Find where the given text appears and provide that cell's center as (X, Y) coordinate. 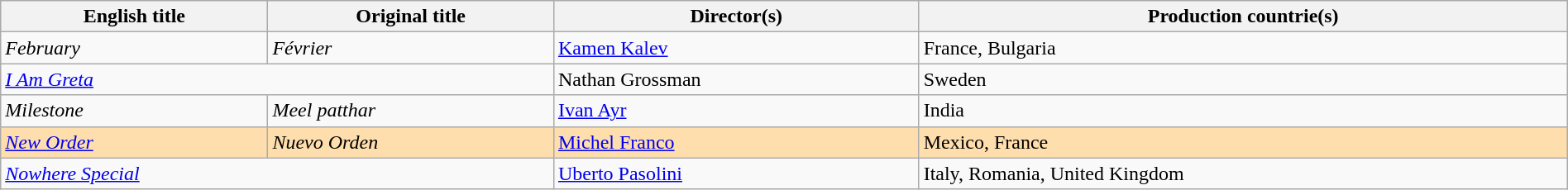
Milestone (134, 111)
Original title (411, 17)
Ivan Ayr (736, 111)
Meel patthar (411, 111)
English title (134, 17)
Kamen Kalev (736, 48)
Sweden (1243, 79)
Director(s) (736, 17)
France, Bulgaria (1243, 48)
Février (411, 48)
I Am Greta (278, 79)
February (134, 48)
Italy, Romania, United Kingdom (1243, 173)
Uberto Pasolini (736, 173)
Mexico, France (1243, 142)
New Order (134, 142)
Nuevo Orden (411, 142)
Michel Franco (736, 142)
Nowhere Special (278, 173)
Production countrie(s) (1243, 17)
Nathan Grossman (736, 79)
India (1243, 111)
